Search for the cell housing the specified text and yield its [X, Y] center coordinate. 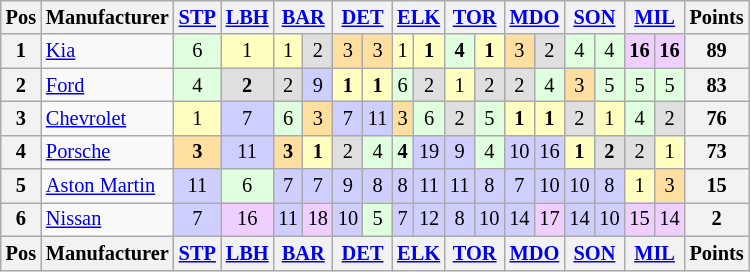
Porsche [108, 152]
76 [717, 118]
83 [717, 85]
Aston Martin [108, 186]
19 [429, 152]
89 [717, 51]
12 [429, 219]
Chevrolet [108, 118]
Kia [108, 51]
17 [549, 219]
73 [717, 152]
Ford [108, 85]
Nissan [108, 219]
18 [318, 219]
